From the cell containing the given text, extract its center point as [x, y] coordinate. 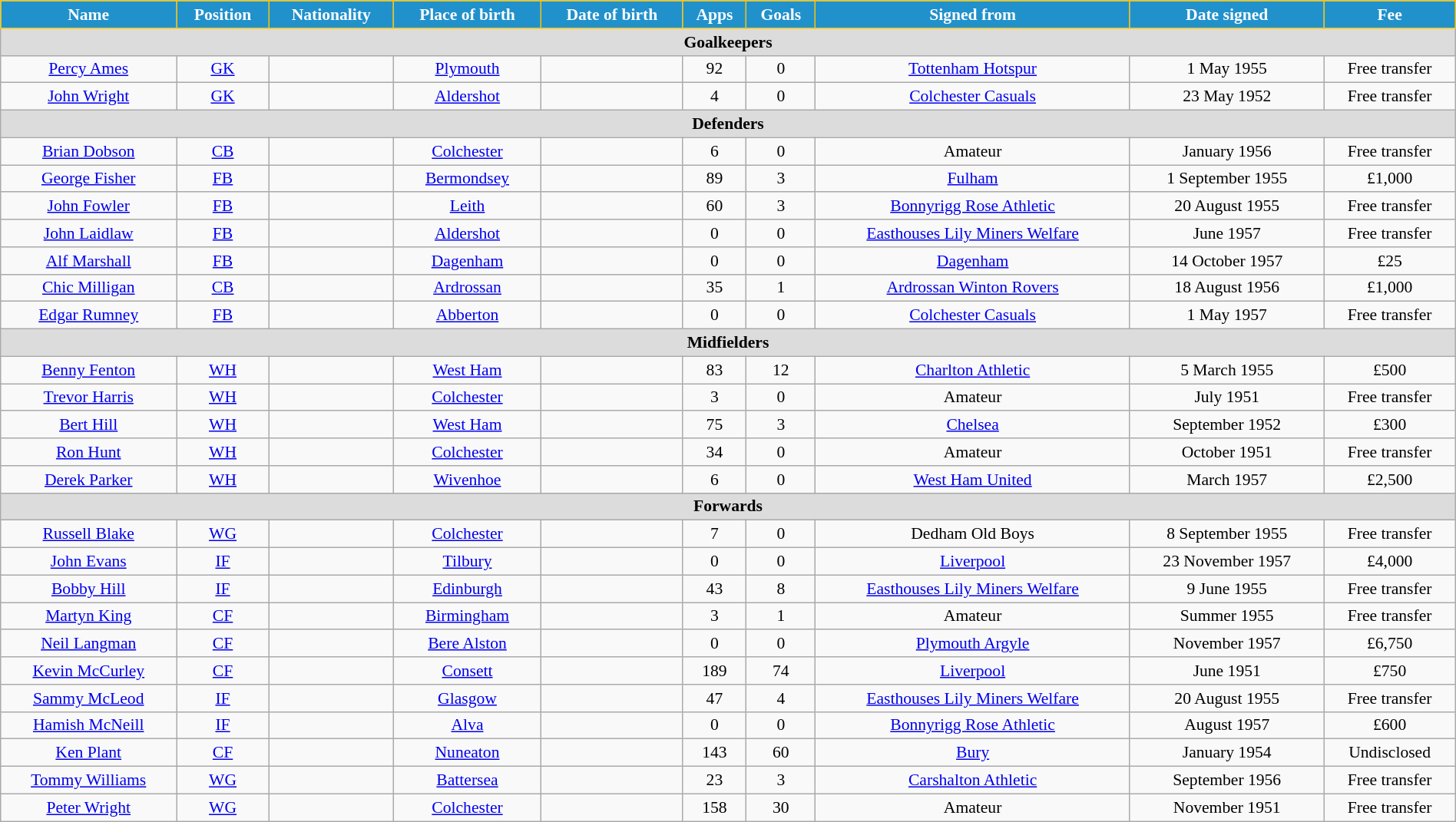
November 1957 [1227, 644]
Martyn King [89, 616]
July 1951 [1227, 398]
Carshalton Athletic [973, 781]
Abberton [467, 315]
1 May 1957 [1227, 315]
Midfielders [728, 343]
Glasgow [467, 698]
Neil Langman [89, 644]
Alva [467, 725]
Ron Hunt [89, 452]
Ken Plant [89, 753]
Kevin McCurley [89, 671]
Russell Blake [89, 534]
83 [714, 370]
West Ham United [973, 480]
Bobby Hill [89, 589]
Trevor Harris [89, 398]
Ardrossan Winton Rovers [973, 288]
Tommy Williams [89, 781]
1 September 1955 [1227, 179]
£500 [1390, 370]
Nationality [331, 15]
Edgar Rumney [89, 315]
158 [714, 807]
5 March 1955 [1227, 370]
Bermondsey [467, 179]
£4,000 [1390, 562]
Consett [467, 671]
8 [781, 589]
Hamish McNeill [89, 725]
Position [223, 15]
12 [781, 370]
Battersea [467, 781]
November 1951 [1227, 807]
Chelsea [973, 425]
Benny Fenton [89, 370]
September 1952 [1227, 425]
January 1956 [1227, 151]
Edinburgh [467, 589]
23 November 1957 [1227, 562]
Goalkeepers [728, 42]
Brian Dobson [89, 151]
7 [714, 534]
John Wright [89, 97]
Summer 1955 [1227, 616]
18 August 1956 [1227, 288]
Apps [714, 15]
£300 [1390, 425]
35 [714, 288]
Plymouth Argyle [973, 644]
October 1951 [1227, 452]
June 1951 [1227, 671]
Goals [781, 15]
Nuneaton [467, 753]
George Fisher [89, 179]
Derek Parker [89, 480]
Fulham [973, 179]
March 1957 [1227, 480]
23 May 1952 [1227, 97]
Wivenhoe [467, 480]
Signed from [973, 15]
John Evans [89, 562]
Dedham Old Boys [973, 534]
143 [714, 753]
£6,750 [1390, 644]
Fee [1390, 15]
189 [714, 671]
92 [714, 69]
Tottenham Hotspur [973, 69]
Name [89, 15]
1 May 1955 [1227, 69]
Bury [973, 753]
Forwards [728, 507]
June 1957 [1227, 233]
Bert Hill [89, 425]
Defenders [728, 124]
Birmingham [467, 616]
Leith [467, 206]
34 [714, 452]
£25 [1390, 261]
Sammy McLeod [89, 698]
9 June 1955 [1227, 589]
Peter Wright [89, 807]
John Fowler [89, 206]
£600 [1390, 725]
74 [781, 671]
£750 [1390, 671]
£2,500 [1390, 480]
47 [714, 698]
14 October 1957 [1227, 261]
September 1956 [1227, 781]
43 [714, 589]
Date signed [1227, 15]
8 September 1955 [1227, 534]
August 1957 [1227, 725]
75 [714, 425]
89 [714, 179]
Charlton Athletic [973, 370]
Tilbury [467, 562]
Ardrossan [467, 288]
Date of birth [612, 15]
Bere Alston [467, 644]
30 [781, 807]
Chic Milligan [89, 288]
Plymouth [467, 69]
Undisclosed [1390, 753]
Place of birth [467, 15]
John Laidlaw [89, 233]
23 [714, 781]
Alf Marshall [89, 261]
January 1954 [1227, 753]
Percy Ames [89, 69]
